Capture the cell that displays the provided text and extract its (x, y) central coordinate. 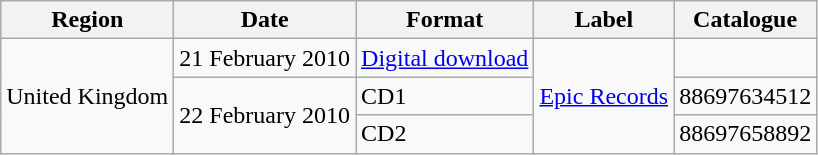
Digital download (445, 58)
88697634512 (746, 96)
88697658892 (746, 134)
CD2 (445, 134)
Epic Records (604, 96)
CD1 (445, 96)
22 February 2010 (265, 115)
Label (604, 20)
Catalogue (746, 20)
Region (88, 20)
Format (445, 20)
United Kingdom (88, 96)
Date (265, 20)
21 February 2010 (265, 58)
